Pinpoint the cell where the given text exists, returning its [X, Y] midpoint coordinate. 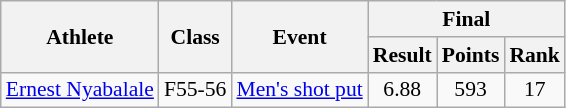
Athlete [80, 36]
593 [471, 90]
Ernest Nyabalale [80, 90]
Final [466, 19]
F55-56 [195, 90]
Points [471, 55]
17 [534, 90]
Rank [534, 55]
Men's shot put [299, 90]
6.88 [402, 90]
Class [195, 36]
Result [402, 55]
Event [299, 36]
